Search for the cell housing the specified text and yield its (x, y) center coordinate. 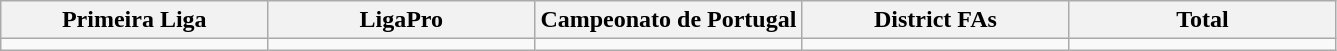
Total (1202, 20)
LigaPro (402, 20)
District FAs (936, 20)
Campeonato de Portugal (668, 20)
Primeira Liga (134, 20)
